Extract the (X, Y) coordinate from the center of the cell holding the provided text.  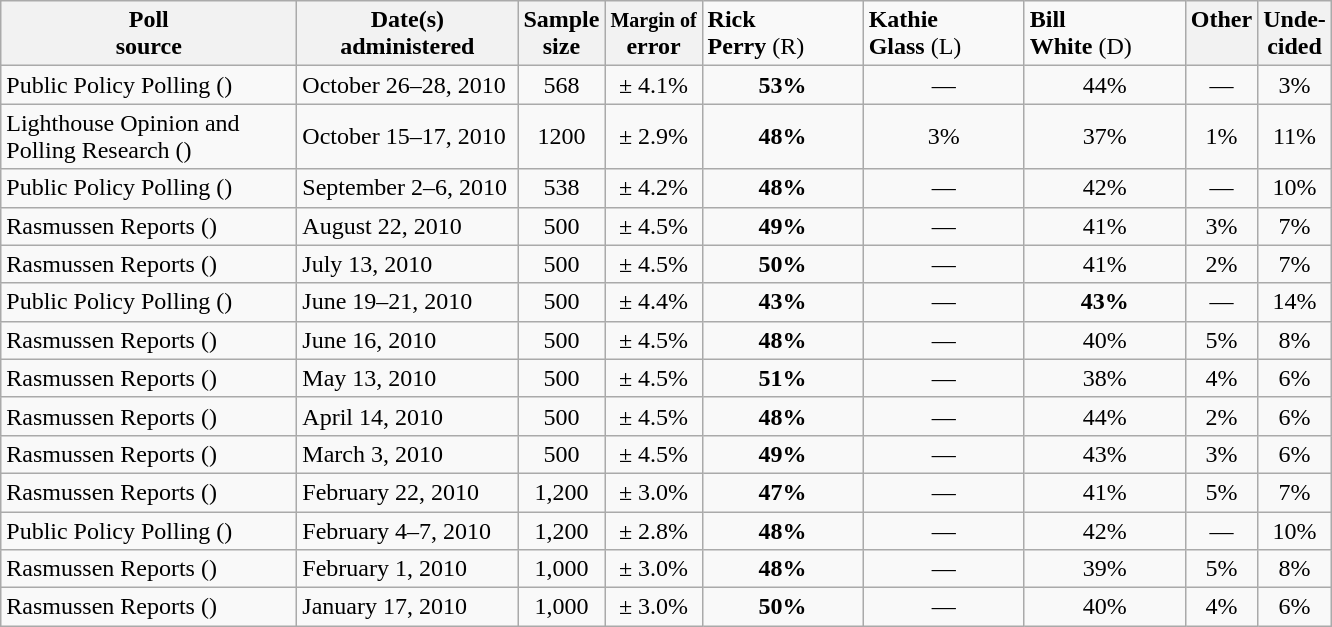
Rick Perry (R) (782, 34)
Other (1221, 34)
± 2.9% (654, 136)
± 2.8% (654, 531)
Date(s)administered (408, 34)
39% (1104, 569)
April 14, 2010 (408, 416)
February 4–7, 2010 (408, 531)
January 17, 2010 (408, 607)
February 1, 2010 (408, 569)
53% (782, 85)
51% (782, 378)
38% (1104, 378)
Unde-cided (1295, 34)
568 (562, 85)
August 22, 2010 (408, 226)
47% (782, 492)
September 2–6, 2010 (408, 188)
October 15–17, 2010 (408, 136)
March 3, 2010 (408, 454)
June 19–21, 2010 (408, 302)
± 4.4% (654, 302)
Lighthouse Opinion and Polling Research () (149, 136)
June 16, 2010 (408, 340)
May 13, 2010 (408, 378)
1% (1221, 136)
11% (1295, 136)
July 13, 2010 (408, 264)
37% (1104, 136)
Kathie Glass (L) (944, 34)
BillWhite (D) (1104, 34)
± 4.1% (654, 85)
Poll source (149, 34)
October 26–28, 2010 (408, 85)
Samplesize (562, 34)
1200 (562, 136)
± 4.2% (654, 188)
Margin oferror (654, 34)
14% (1295, 302)
February 22, 2010 (408, 492)
538 (562, 188)
